Capture the cell that displays the provided text and extract its [X, Y] central coordinate. 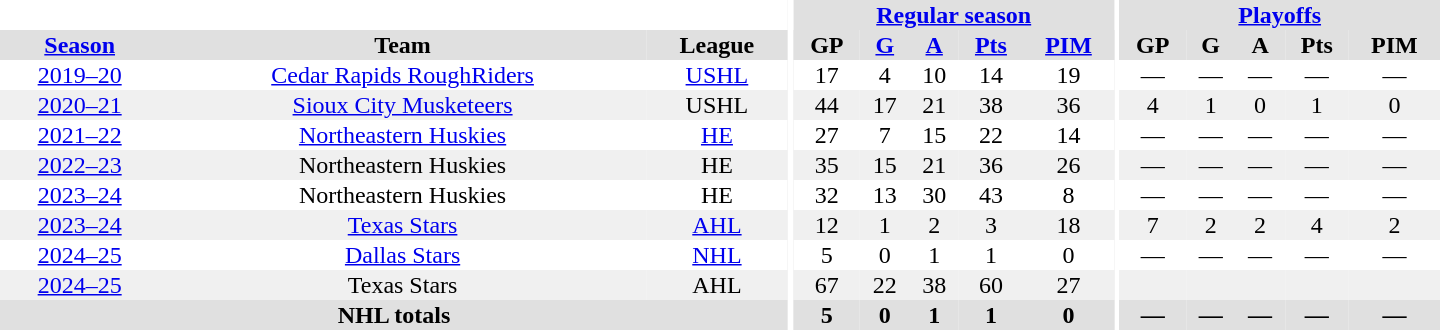
19 [1068, 75]
12 [828, 225]
44 [828, 105]
26 [1068, 165]
10 [934, 75]
2022–23 [80, 165]
2020–21 [80, 105]
Team [402, 45]
35 [828, 165]
Playoffs [1280, 15]
NHL totals [394, 315]
60 [991, 285]
Cedar Rapids RoughRiders [402, 75]
43 [991, 195]
3 [991, 225]
Season [80, 45]
13 [884, 195]
8 [1068, 195]
Sioux City Musketeers [402, 105]
NHL [717, 255]
League [717, 45]
30 [934, 195]
67 [828, 285]
32 [828, 195]
Regular season [954, 15]
Dallas Stars [402, 255]
18 [1068, 225]
2021–22 [80, 135]
2019–20 [80, 75]
